For the text-containing cell, return its midpoint in (x, y) coordinate format. 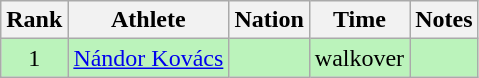
Athlete (148, 20)
Rank (34, 20)
walkover (359, 58)
1 (34, 58)
Notes (444, 20)
Nation (269, 20)
Time (359, 20)
Nándor Kovács (148, 58)
